Extract the [x, y] coordinate from the center of the cell holding the provided text.  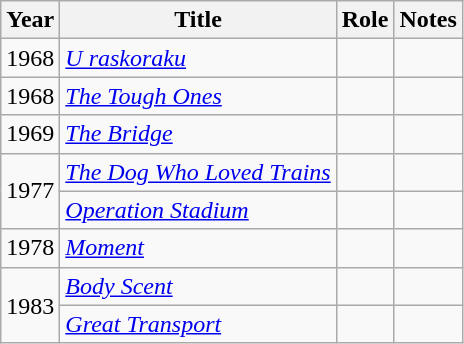
The Tough Ones [198, 96]
Title [198, 20]
Body Scent [198, 286]
U raskoraku [198, 58]
Role [365, 20]
1983 [30, 305]
Notes [428, 20]
Operation Stadium [198, 210]
Great Transport [198, 324]
1978 [30, 248]
The Dog Who Loved Trains [198, 172]
1969 [30, 134]
Moment [198, 248]
Year [30, 20]
The Bridge [198, 134]
1977 [30, 191]
